Locate the cell with the specified text and output its [x, y] center coordinate. 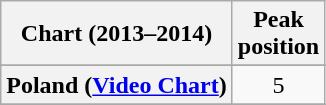
Chart (2013–2014) [117, 34]
Peakposition [278, 34]
Poland (Video Chart) [117, 85]
5 [278, 85]
